Detect which cell encompasses the target text, then output its (X, Y) center coordinate. 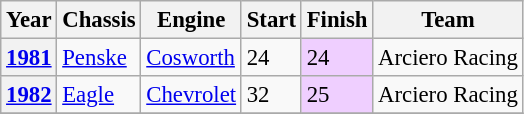
Engine (191, 20)
Eagle (99, 95)
Penske (99, 58)
Finish (336, 20)
Year (29, 20)
1982 (29, 95)
Team (448, 20)
25 (336, 95)
Chassis (99, 20)
Start (271, 20)
1981 (29, 58)
32 (271, 95)
Cosworth (191, 58)
Chevrolet (191, 95)
